Return (X, Y) of the center of cell containing provided text 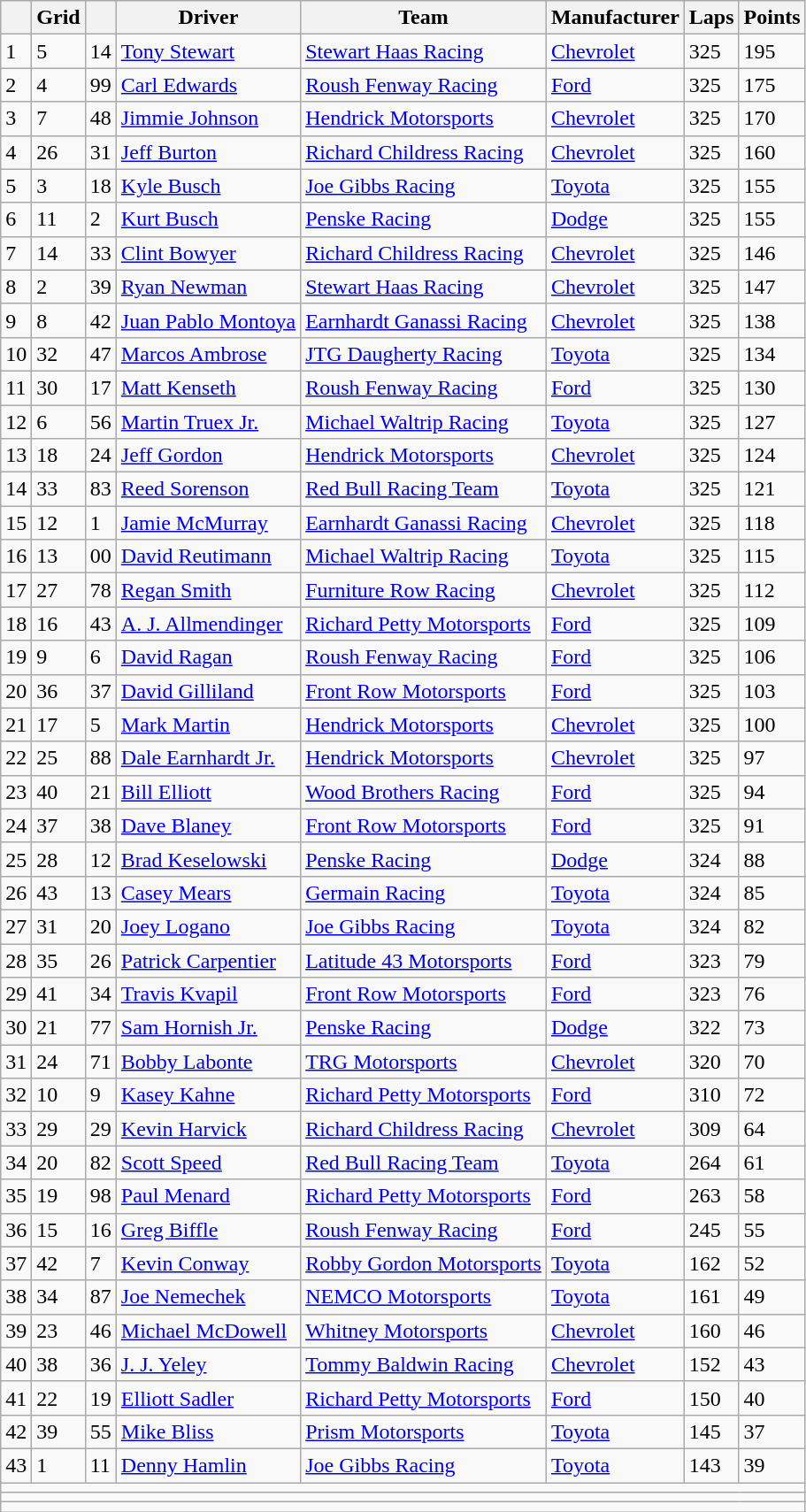
Elliott Sadler (208, 1398)
Kyle Busch (208, 186)
134 (771, 354)
Tony Stewart (208, 51)
79 (771, 960)
David Reutimann (208, 556)
Ryan Newman (208, 287)
127 (771, 422)
Manufacturer (615, 18)
103 (771, 691)
146 (771, 253)
Mark Martin (208, 725)
Michael McDowell (208, 1331)
94 (771, 792)
Scott Speed (208, 1163)
91 (771, 825)
Patrick Carpentier (208, 960)
48 (101, 119)
Grid (58, 18)
Carl Edwards (208, 85)
99 (101, 85)
77 (101, 1028)
58 (771, 1196)
Greg Biffle (208, 1230)
170 (771, 119)
Furniture Row Racing (424, 590)
NEMCO Motorsports (424, 1297)
Joe Nemechek (208, 1297)
Driver (208, 18)
Tommy Baldwin Racing (424, 1364)
150 (711, 1398)
71 (101, 1062)
Martin Truex Jr. (208, 422)
106 (771, 657)
Kevin Conway (208, 1263)
Paul Menard (208, 1196)
Reed Sorenson (208, 489)
Matt Kenseth (208, 388)
Dave Blaney (208, 825)
Bill Elliott (208, 792)
145 (711, 1431)
Laps (711, 18)
52 (771, 1263)
322 (711, 1028)
73 (771, 1028)
264 (711, 1163)
JTG Daugherty Racing (424, 354)
143 (711, 1465)
310 (711, 1095)
Germain Racing (424, 893)
Denny Hamlin (208, 1465)
TRG Motorsports (424, 1062)
Clint Bowyer (208, 253)
Jamie McMurray (208, 523)
Jeff Burton (208, 152)
76 (771, 994)
Prism Motorsports (424, 1431)
Sam Hornish Jr. (208, 1028)
138 (771, 320)
130 (771, 388)
Regan Smith (208, 590)
83 (101, 489)
195 (771, 51)
109 (771, 624)
100 (771, 725)
309 (711, 1129)
98 (101, 1196)
47 (101, 354)
Kasey Kahne (208, 1095)
147 (771, 287)
72 (771, 1095)
Kurt Busch (208, 219)
245 (711, 1230)
00 (101, 556)
78 (101, 590)
Kevin Harvick (208, 1129)
70 (771, 1062)
David Ragan (208, 657)
56 (101, 422)
Dale Earnhardt Jr. (208, 758)
J. J. Yeley (208, 1364)
121 (771, 489)
162 (711, 1263)
Mike Bliss (208, 1431)
61 (771, 1163)
A. J. Allmendinger (208, 624)
Robby Gordon Motorsports (424, 1263)
320 (711, 1062)
Brad Keselowski (208, 859)
Juan Pablo Montoya (208, 320)
Marcos Ambrose (208, 354)
118 (771, 523)
Wood Brothers Racing (424, 792)
Jeff Gordon (208, 456)
Joey Logano (208, 926)
49 (771, 1297)
175 (771, 85)
Bobby Labonte (208, 1062)
64 (771, 1129)
David Gilliland (208, 691)
Latitude 43 Motorsports (424, 960)
161 (711, 1297)
97 (771, 758)
115 (771, 556)
87 (101, 1297)
Casey Mears (208, 893)
85 (771, 893)
Team (424, 18)
152 (711, 1364)
Jimmie Johnson (208, 119)
Points (771, 18)
Whitney Motorsports (424, 1331)
Travis Kvapil (208, 994)
112 (771, 590)
263 (711, 1196)
124 (771, 456)
